Return (x, y) of the center of cell containing provided text 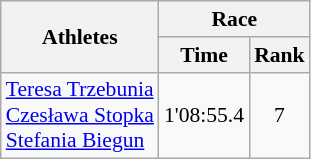
Athletes (80, 36)
Time (204, 55)
Rank (280, 55)
Race (234, 19)
1'08:55.4 (204, 116)
Teresa TrzebuniaCzesława StopkaStefania Biegun (80, 116)
7 (280, 116)
